Identify which cell holds the provided text, then report its (x, y) central coordinate. 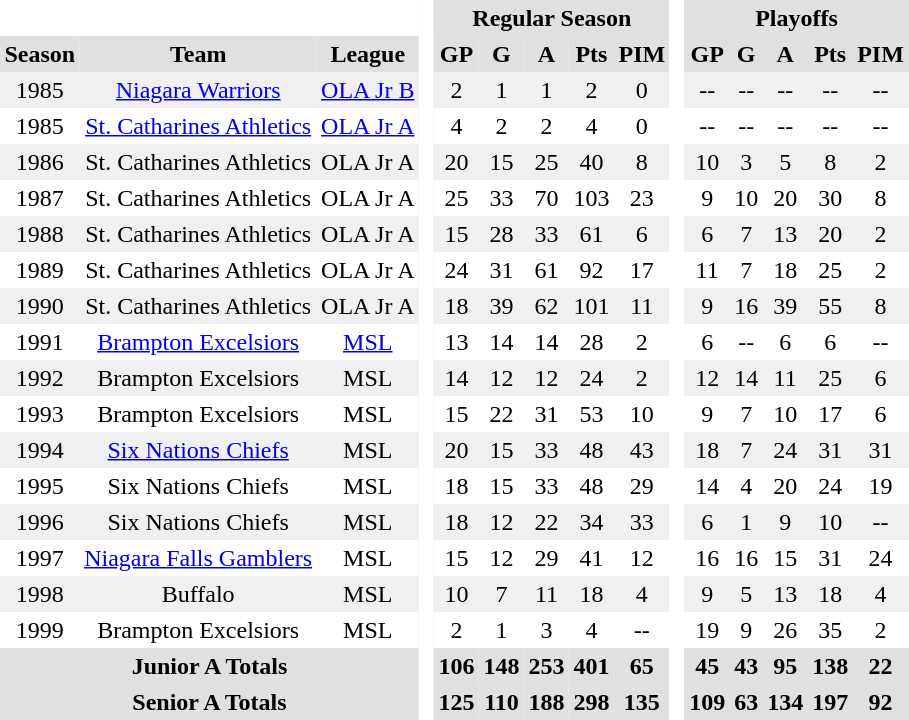
1997 (40, 558)
110 (502, 702)
Season (40, 54)
45 (708, 666)
Niagara Warriors (198, 90)
138 (830, 666)
95 (786, 666)
103 (592, 198)
1993 (40, 414)
Niagara Falls Gamblers (198, 558)
1994 (40, 450)
70 (546, 198)
101 (592, 306)
134 (786, 702)
Buffalo (198, 594)
OLA Jr B (368, 90)
62 (546, 306)
1990 (40, 306)
197 (830, 702)
1987 (40, 198)
Team (198, 54)
40 (592, 162)
148 (502, 666)
1988 (40, 234)
1998 (40, 594)
135 (642, 702)
41 (592, 558)
1992 (40, 378)
1996 (40, 522)
106 (456, 666)
188 (546, 702)
35 (830, 630)
34 (592, 522)
65 (642, 666)
401 (592, 666)
298 (592, 702)
Regular Season (552, 18)
23 (642, 198)
253 (546, 666)
League (368, 54)
Playoffs (797, 18)
1995 (40, 486)
55 (830, 306)
26 (786, 630)
63 (746, 702)
109 (708, 702)
1989 (40, 270)
53 (592, 414)
1999 (40, 630)
1986 (40, 162)
Junior A Totals (210, 666)
30 (830, 198)
125 (456, 702)
1991 (40, 342)
Senior A Totals (210, 702)
